Search for the cell housing the specified text and yield its [X, Y] center coordinate. 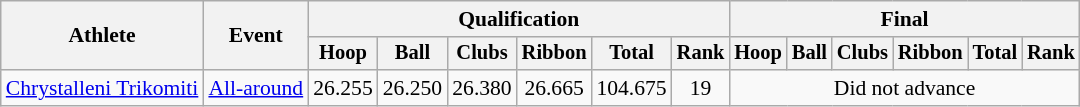
Did not advance [904, 88]
19 [701, 88]
26.250 [412, 88]
26.380 [482, 88]
Qualification [518, 19]
104.675 [631, 88]
Final [904, 19]
Athlete [102, 36]
Event [256, 36]
All-around [256, 88]
26.255 [342, 88]
26.665 [554, 88]
Chrystalleni Trikomiti [102, 88]
